Output the (X, Y) coordinate of the center of the cell containing the given text.  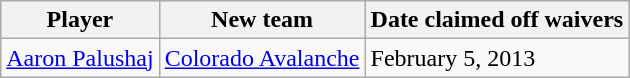
New team (262, 20)
Player (80, 20)
Colorado Avalanche (262, 58)
Aaron Palushaj (80, 58)
Date claimed off waivers (497, 20)
February 5, 2013 (497, 58)
